For the text-containing cell, return its midpoint in [x, y] coordinate format. 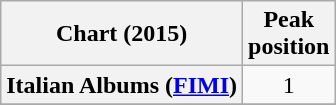
Chart (2015) [122, 34]
Italian Albums (FIMI) [122, 85]
1 [289, 85]
Peakposition [289, 34]
